Capture the cell that displays the provided text and extract its (x, y) central coordinate. 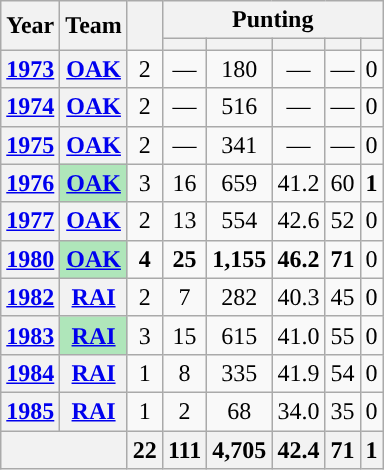
1973 (30, 69)
25 (184, 259)
41.0 (298, 335)
1,155 (240, 259)
Team (94, 26)
41.9 (298, 373)
52 (342, 221)
40.3 (298, 297)
1982 (30, 297)
46.2 (298, 259)
1975 (30, 145)
1980 (30, 259)
1974 (30, 107)
1985 (30, 411)
1984 (30, 373)
1983 (30, 335)
4 (144, 259)
1977 (30, 221)
35 (342, 411)
54 (342, 373)
4,705 (240, 449)
615 (240, 335)
1976 (30, 183)
Punting (272, 20)
41.2 (298, 183)
659 (240, 183)
7 (184, 297)
16 (184, 183)
554 (240, 221)
34.0 (298, 411)
282 (240, 297)
45 (342, 297)
8 (184, 373)
Year (30, 26)
55 (342, 335)
42.4 (298, 449)
42.6 (298, 221)
516 (240, 107)
341 (240, 145)
68 (240, 411)
60 (342, 183)
22 (144, 449)
335 (240, 373)
15 (184, 335)
111 (184, 449)
13 (184, 221)
180 (240, 69)
